Extract the (x, y) coordinate from the center of the cell holding the provided text.  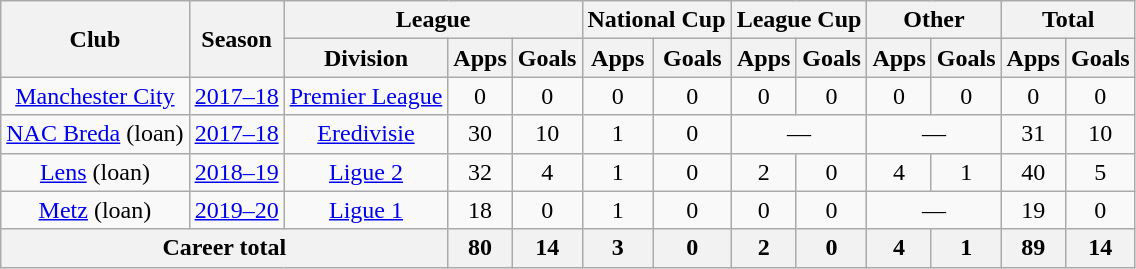
5 (1100, 172)
31 (1033, 134)
2018–19 (236, 172)
30 (480, 134)
18 (480, 210)
3 (618, 248)
40 (1033, 172)
80 (480, 248)
Career total (224, 248)
League Cup (799, 20)
Total (1068, 20)
Metz (loan) (95, 210)
32 (480, 172)
Club (95, 39)
League (433, 20)
Division (366, 58)
89 (1033, 248)
Manchester City (95, 96)
Ligue 2 (366, 172)
Eredivisie (366, 134)
Ligue 1 (366, 210)
Premier League (366, 96)
NAC Breda (loan) (95, 134)
19 (1033, 210)
Season (236, 39)
2019–20 (236, 210)
Lens (loan) (95, 172)
National Cup (656, 20)
Other (934, 20)
